Find where the given text appears and provide that cell's center as (x, y) coordinate. 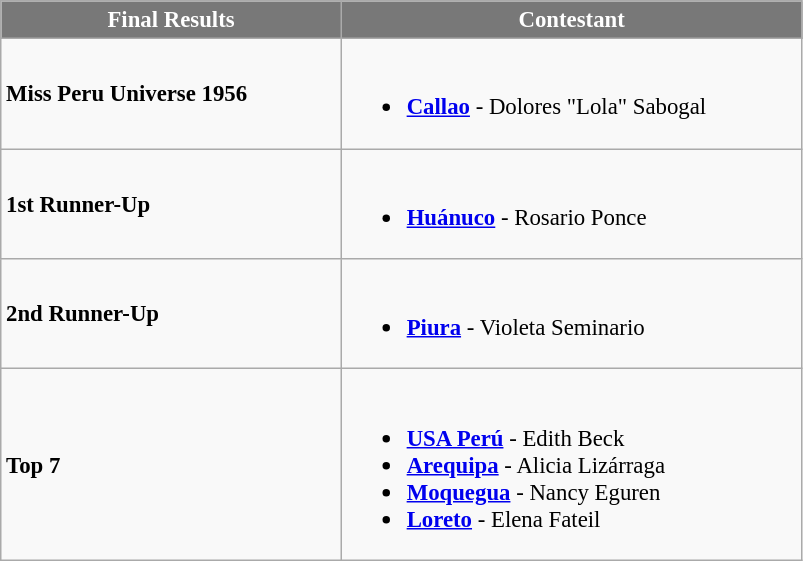
Top 7 (172, 464)
Contestant (572, 20)
Callao - Dolores "Lola" Sabogal (572, 94)
2nd Runner-Up (172, 314)
Final Results (172, 20)
Huánuco - Rosario Ponce (572, 204)
Piura - Violeta Seminario (572, 314)
USA Perú - Edith Beck Arequipa - Alicia Lizárraga Moquegua - Nancy Eguren Loreto - Elena Fateil (572, 464)
Miss Peru Universe 1956 (172, 94)
1st Runner-Up (172, 204)
